For the text-containing cell, return its midpoint in [x, y] coordinate format. 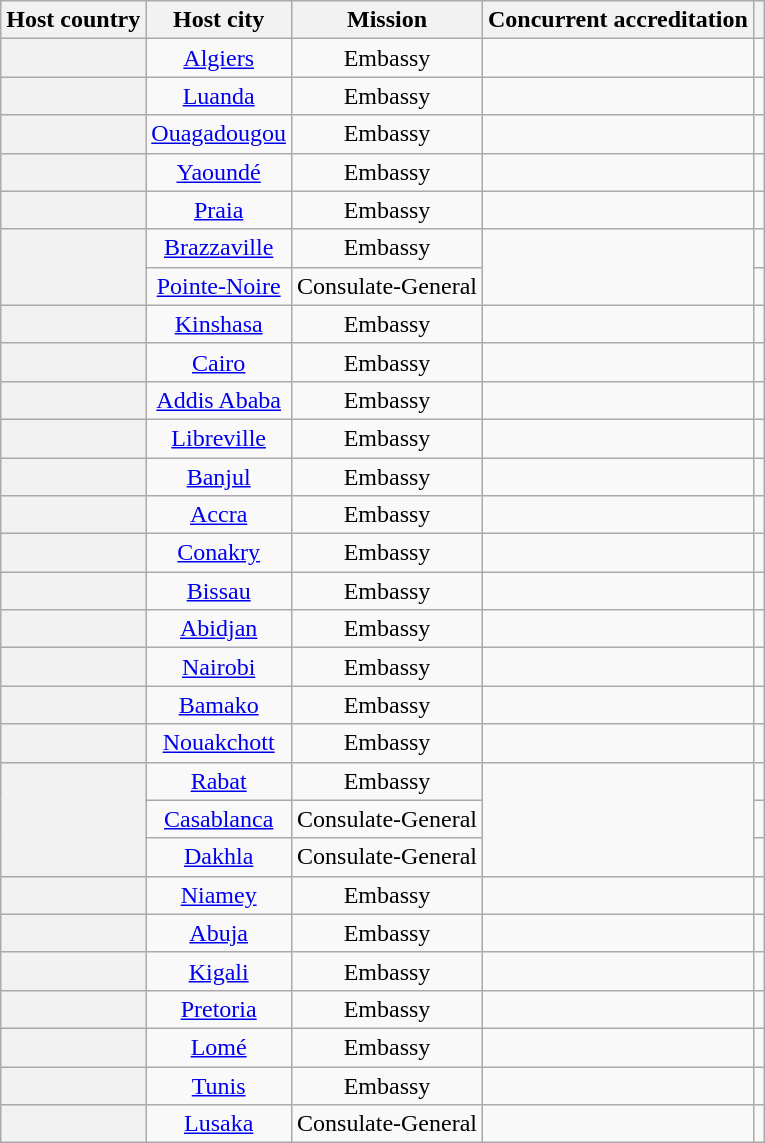
Abuja [219, 933]
Bamako [219, 705]
Banjul [219, 477]
Yaoundé [219, 172]
Mission [388, 20]
Lomé [219, 1047]
Tunis [219, 1085]
Casablanca [219, 819]
Nouakchott [219, 743]
Pretoria [219, 1009]
Bissau [219, 591]
Lusaka [219, 1124]
Niamey [219, 895]
Ouagadougou [219, 134]
Algiers [219, 58]
Pointe-Noire [219, 286]
Kigali [219, 971]
Nairobi [219, 667]
Host country [74, 20]
Addis Ababa [219, 400]
Accra [219, 515]
Concurrent accreditation [618, 20]
Conakry [219, 553]
Luanda [219, 96]
Kinshasa [219, 324]
Host city [219, 20]
Dakhla [219, 857]
Cairo [219, 362]
Abidjan [219, 629]
Libreville [219, 438]
Praia [219, 210]
Brazzaville [219, 248]
Rabat [219, 781]
